Detect which cell encompasses the target text, then output its (X, Y) center coordinate. 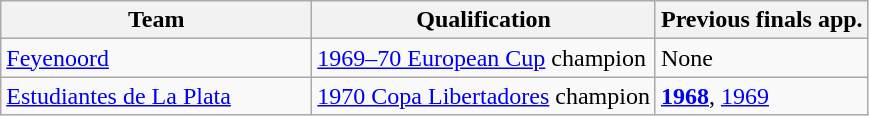
Estudiantes de La Plata (156, 96)
1970 Copa Libertadores champion (484, 96)
Previous finals app. (762, 20)
1968, 1969 (762, 96)
None (762, 58)
1969–70 European Cup champion (484, 58)
Qualification (484, 20)
Team (156, 20)
Feyenoord (156, 58)
